Identify which cell holds the provided text, then report its (X, Y) central coordinate. 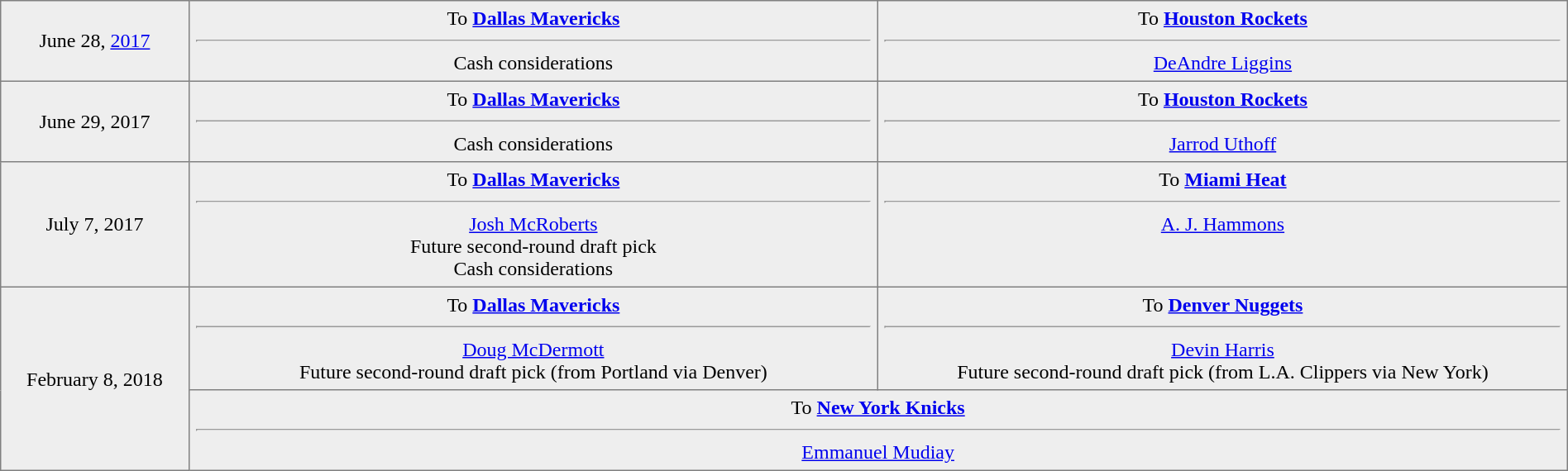
To Dallas MavericksDoug McDermottFuture second-round draft pick (from Portland via Denver) (533, 338)
To Dallas MavericksJosh McRobertsFuture second-round draft pickCash considerations (533, 225)
To New York KnicksEmmanuel Mudiay (878, 431)
June 28, 2017 (94, 41)
June 29, 2017 (94, 121)
To Houston RocketsJarrod Uthoff (1223, 121)
To Miami HeatA. J. Hammons (1223, 225)
February 8, 2018 (94, 378)
To Denver NuggetsDevin HarrisFuture second-round draft pick (from L.A. Clippers via New York) (1223, 338)
To Houston RocketsDeAndre Liggins (1223, 41)
July 7, 2017 (94, 225)
